Scan for the cell matching the given text and deliver its (X, Y) coordinate at center. 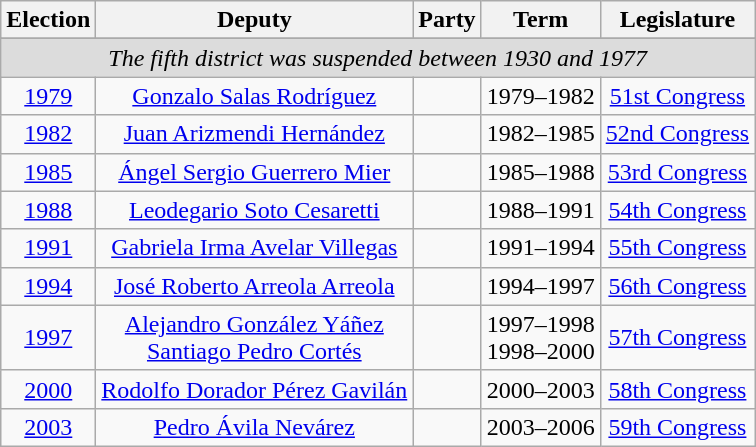
Ángel Sergio Guerrero Mier (254, 172)
1997–19981998–2000 (540, 338)
Party (447, 20)
1994 (48, 286)
52nd Congress (677, 134)
1979–1982 (540, 96)
1982–1985 (540, 134)
1997 (48, 338)
56th Congress (677, 286)
1979 (48, 96)
Rodolfo Dorador Pérez Gavilán (254, 389)
57th Congress (677, 338)
José Roberto Arreola Arreola (254, 286)
1985–1988 (540, 172)
The fifth district was suspended between 1930 and 1977 (378, 58)
53rd Congress (677, 172)
1994–1997 (540, 286)
2000 (48, 389)
55th Congress (677, 248)
1988–1991 (540, 210)
59th Congress (677, 427)
58th Congress (677, 389)
Gabriela Irma Avelar Villegas (254, 248)
1991–1994 (540, 248)
Pedro Ávila Nevárez (254, 427)
51st Congress (677, 96)
2003 (48, 427)
1988 (48, 210)
Term (540, 20)
Alejandro González YáñezSantiago Pedro Cortés (254, 338)
Leodegario Soto Cesaretti (254, 210)
Election (48, 20)
2000–2003 (540, 389)
2003–2006 (540, 427)
Gonzalo Salas Rodríguez (254, 96)
Legislature (677, 20)
1991 (48, 248)
Juan Arizmendi Hernández (254, 134)
1982 (48, 134)
1985 (48, 172)
54th Congress (677, 210)
Deputy (254, 20)
